Pinpoint the cell where the given text exists, returning its (x, y) midpoint coordinate. 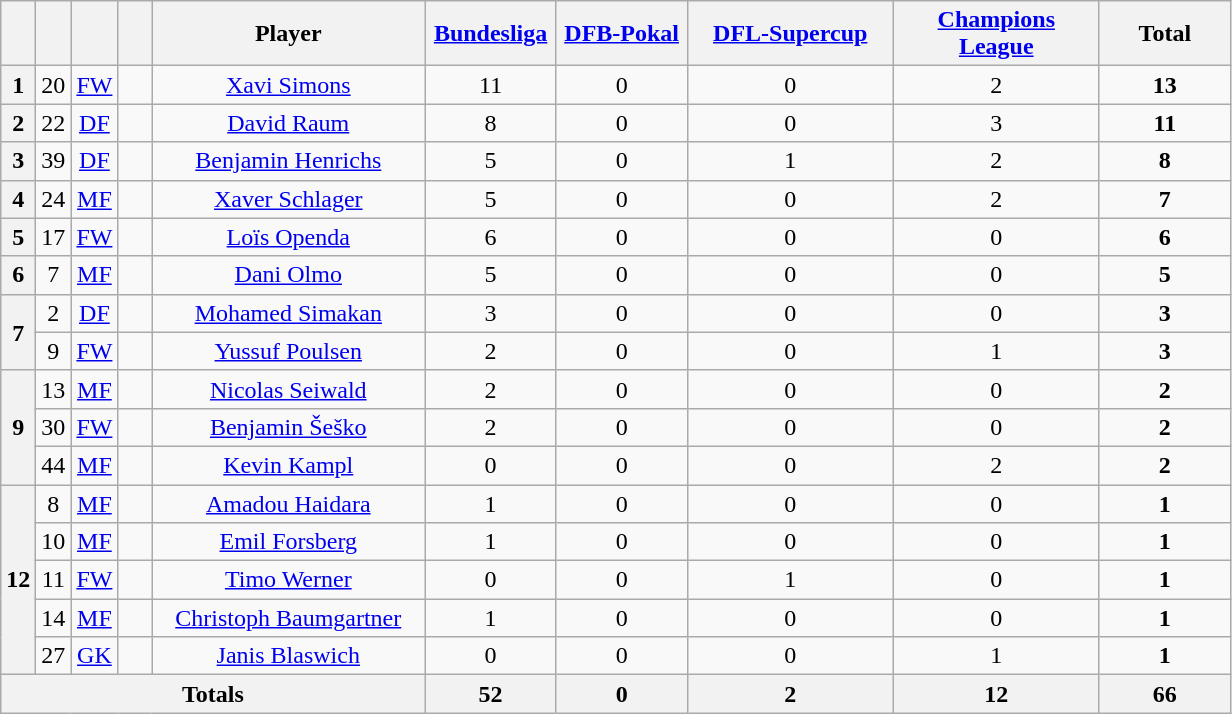
Total (1164, 34)
Mohamed Simakan (289, 313)
DFL-Supercup (790, 34)
22 (54, 123)
DFB-Pokal (622, 34)
44 (54, 465)
Player (289, 34)
Emil Forsberg (289, 542)
Yussuf Poulsen (289, 351)
Totals (213, 694)
Xavi Simons (289, 85)
20 (54, 85)
10 (54, 542)
Dani Olmo (289, 275)
Nicolas Seiwald (289, 389)
Christoph Baumgartner (289, 618)
52 (490, 694)
Kevin Kampl (289, 465)
27 (54, 656)
Xaver Schlager (289, 199)
Janis Blaswich (289, 656)
Timo Werner (289, 580)
14 (54, 618)
24 (54, 199)
Benjamin Henrichs (289, 161)
4 (18, 199)
Amadou Haidara (289, 503)
Benjamin Šeško (289, 427)
39 (54, 161)
Champions League (996, 34)
Loïs Openda (289, 237)
GK (94, 656)
66 (1164, 694)
Bundesliga (490, 34)
17 (54, 237)
30 (54, 427)
David Raum (289, 123)
